For the text-containing cell, return its midpoint in [x, y] coordinate format. 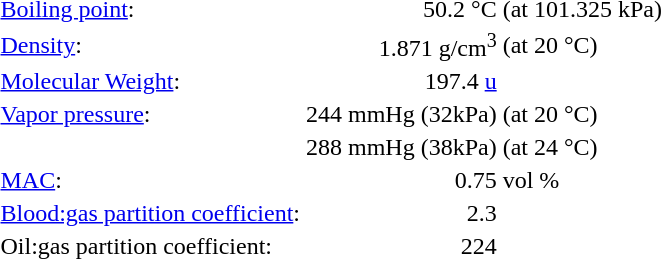
1.871 g/cm3 [402, 45]
244 mmHg (32kPa) [402, 114]
2.3 [402, 213]
0.75 [402, 180]
288 mmHg (38kPa) [402, 147]
197.4 u [402, 81]
